Output the [x, y] coordinate of the center of the cell containing the given text.  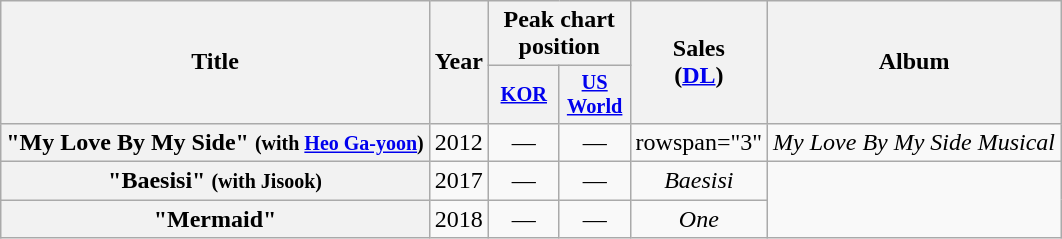
Peak chart position [559, 34]
2012 [458, 142]
One [699, 219]
"Mermaid" [216, 219]
2017 [458, 181]
"Baesisi" (with Jisook) [216, 181]
Baesisi [699, 181]
Album [914, 62]
KOR [524, 95]
Sales(DL) [699, 62]
USWorld [594, 95]
2018 [458, 219]
My Love By My Side Musical [914, 142]
Year [458, 62]
"My Love By My Side" (with Heo Ga-yoon) [216, 142]
rowspan="3" [699, 142]
Title [216, 62]
